Return [x, y] of the center of cell containing provided text 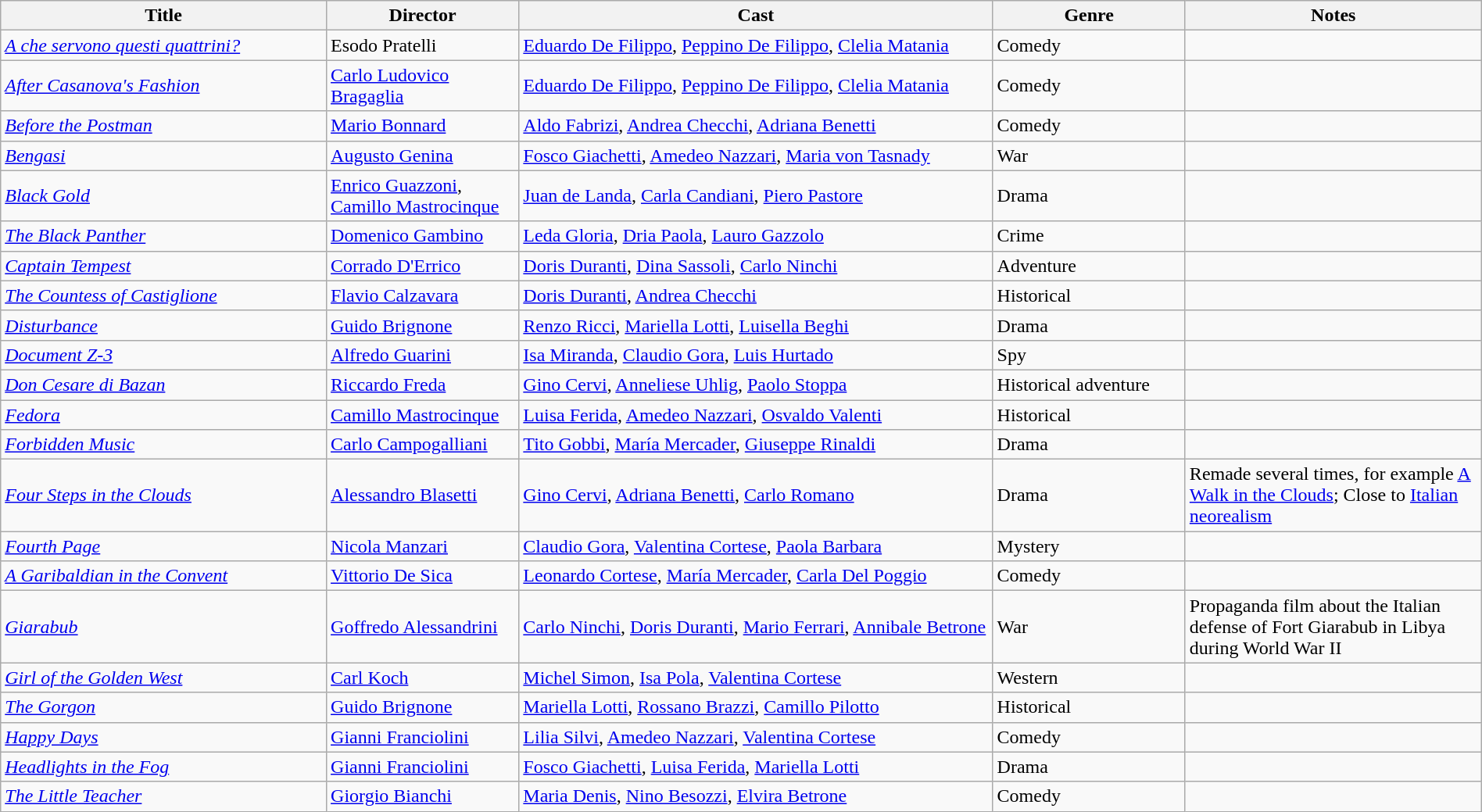
Carl Koch [423, 678]
Renzo Ricci, Mariella Lotti, Luisella Beghi [756, 325]
A Garibaldian in the Convent [164, 576]
Fedora [164, 415]
Fourth Page [164, 546]
Leonardo Cortese, María Mercader, Carla Del Poggio [756, 576]
Riccardo Freda [423, 385]
Claudio Gora, Valentina Cortese, Paola Barbara [756, 546]
Don Cesare di Bazan [164, 385]
Gino Cervi, Adriana Benetti, Carlo Romano [756, 495]
Before the Postman [164, 126]
Fosco Giachetti, Amedeo Nazzari, Maria von Tasnady [756, 156]
A che servono questi quattrini? [164, 45]
Flavio Calzavara [423, 295]
Doris Duranti, Andrea Checchi [756, 295]
Domenico Gambino [423, 236]
Document Z-3 [164, 355]
Giorgio Bianchi [423, 796]
Luisa Ferida, Amedeo Nazzari, Osvaldo Valenti [756, 415]
Forbidden Music [164, 445]
Headlights in the Fog [164, 767]
After Casanova's Fashion [164, 86]
Nicola Manzari [423, 546]
Isa Miranda, Claudio Gora, Luis Hurtado [756, 355]
The Gorgon [164, 707]
Adventure [1089, 266]
The Black Panther [164, 236]
Bengasi [164, 156]
Four Steps in the Clouds [164, 495]
Girl of the Golden West [164, 678]
Black Gold [164, 195]
Alessandro Blasetti [423, 495]
Leda Gloria, Dria Paola, Lauro Gazzolo [756, 236]
Carlo Ninchi, Doris Duranti, Mario Ferrari, Annibale Betrone [756, 627]
Mystery [1089, 546]
Michel Simon, Isa Pola, Valentina Cortese [756, 678]
Genre [1089, 16]
Carlo Ludovico Bragaglia [423, 86]
Enrico Guazzoni, Camillo Mastrocinque [423, 195]
Cast [756, 16]
Propaganda film about the Italian defense of Fort Giarabub in Libya during World War II [1333, 627]
Maria Denis, Nino Besozzi, Elvira Betrone [756, 796]
Title [164, 16]
Augusto Genina [423, 156]
Disturbance [164, 325]
Mariella Lotti, Rossano Brazzi, Camillo Pilotto [756, 707]
Happy Days [164, 737]
Mario Bonnard [423, 126]
Western [1089, 678]
Director [423, 16]
The Little Teacher [164, 796]
Goffredo Alessandrini [423, 627]
Crime [1089, 236]
Tito Gobbi, María Mercader, Giuseppe Rinaldi [756, 445]
Camillo Mastrocinque [423, 415]
Historical adventure [1089, 385]
Lilia Silvi, Amedeo Nazzari, Valentina Cortese [756, 737]
Alfredo Guarini [423, 355]
Giarabub [164, 627]
The Countess of Castiglione [164, 295]
Remade several times, for example A Walk in the Clouds; Close to Italian neorealism [1333, 495]
Vittorio De Sica [423, 576]
Captain Tempest [164, 266]
Gino Cervi, Anneliese Uhlig, Paolo Stoppa [756, 385]
Notes [1333, 16]
Juan de Landa, Carla Candiani, Piero Pastore [756, 195]
Spy [1089, 355]
Fosco Giachetti, Luisa Ferida, Mariella Lotti [756, 767]
Esodo Pratelli [423, 45]
Corrado D'Errico [423, 266]
Aldo Fabrizi, Andrea Checchi, Adriana Benetti [756, 126]
Carlo Campogalliani [423, 445]
Doris Duranti, Dina Sassoli, Carlo Ninchi [756, 266]
